Scan for the cell matching the given text and deliver its (x, y) coordinate at center. 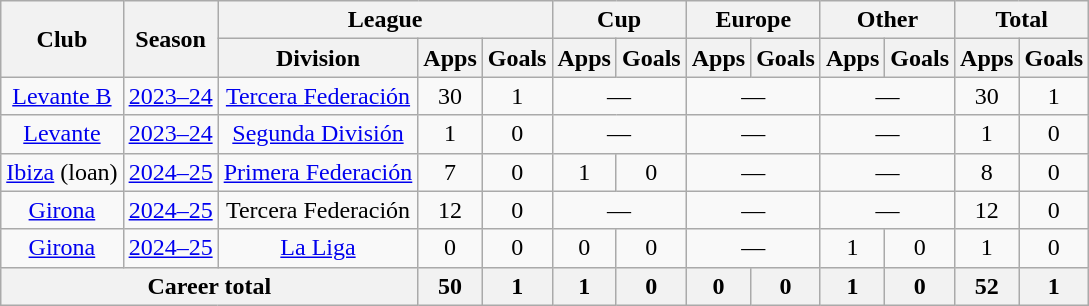
Other (887, 20)
Levante (62, 134)
League (385, 20)
Club (62, 39)
50 (450, 286)
Levante B (62, 96)
Division (318, 58)
8 (987, 172)
Segunda División (318, 134)
Europe (753, 20)
Career total (210, 286)
7 (450, 172)
Ibiza (loan) (62, 172)
Primera Federación (318, 172)
Cup (619, 20)
Season (170, 39)
La Liga (318, 248)
Total (1022, 20)
52 (987, 286)
